Identify which cell holds the provided text, then report its (X, Y) central coordinate. 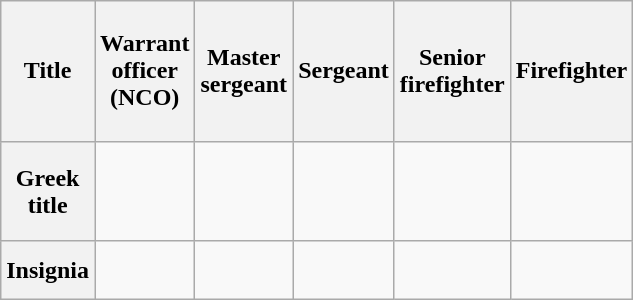
Firefighter (572, 72)
Title (48, 72)
Master sergeant (244, 72)
Sergeant (344, 72)
Senior firefighter (452, 72)
Warrant officer (NCO) (145, 72)
Insignia (48, 270)
Greek title (48, 192)
